Find where the given text appears and provide that cell's center as [X, Y] coordinate. 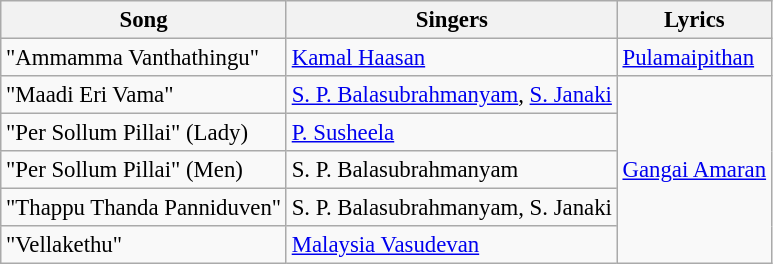
"Thappu Thanda Panniduven" [144, 208]
P. Susheela [452, 133]
S. P. Balasubrahmanyam [452, 170]
"Ammamma Vanthathingu" [144, 58]
Kamal Haasan [452, 58]
"Maadi Eri Vama" [144, 95]
Singers [452, 20]
Song [144, 20]
"Per Sollum Pillai" (Lady) [144, 133]
"Per Sollum Pillai" (Men) [144, 170]
Gangai Amaran [694, 170]
Lyrics [694, 20]
"Vellakethu" [144, 245]
Malaysia Vasudevan [452, 245]
Pulamaipithan [694, 58]
